Provide the (X, Y) coordinate of the cell's center where the given text is located.  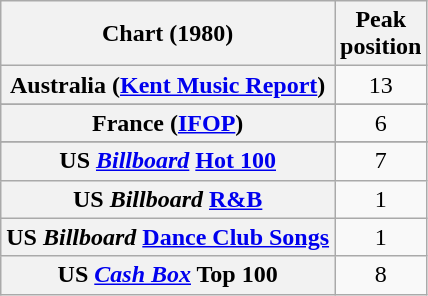
US Cash Box Top 100 (168, 275)
US Billboard R&B (168, 199)
Australia (Kent Music Report) (168, 85)
Chart (1980) (168, 34)
US Billboard Dance Club Songs (168, 237)
France (IFOP) (168, 123)
7 (381, 161)
Peakposition (381, 34)
US Billboard Hot 100 (168, 161)
6 (381, 123)
13 (381, 85)
8 (381, 275)
